For the text-containing cell, return its midpoint in (X, Y) coordinate format. 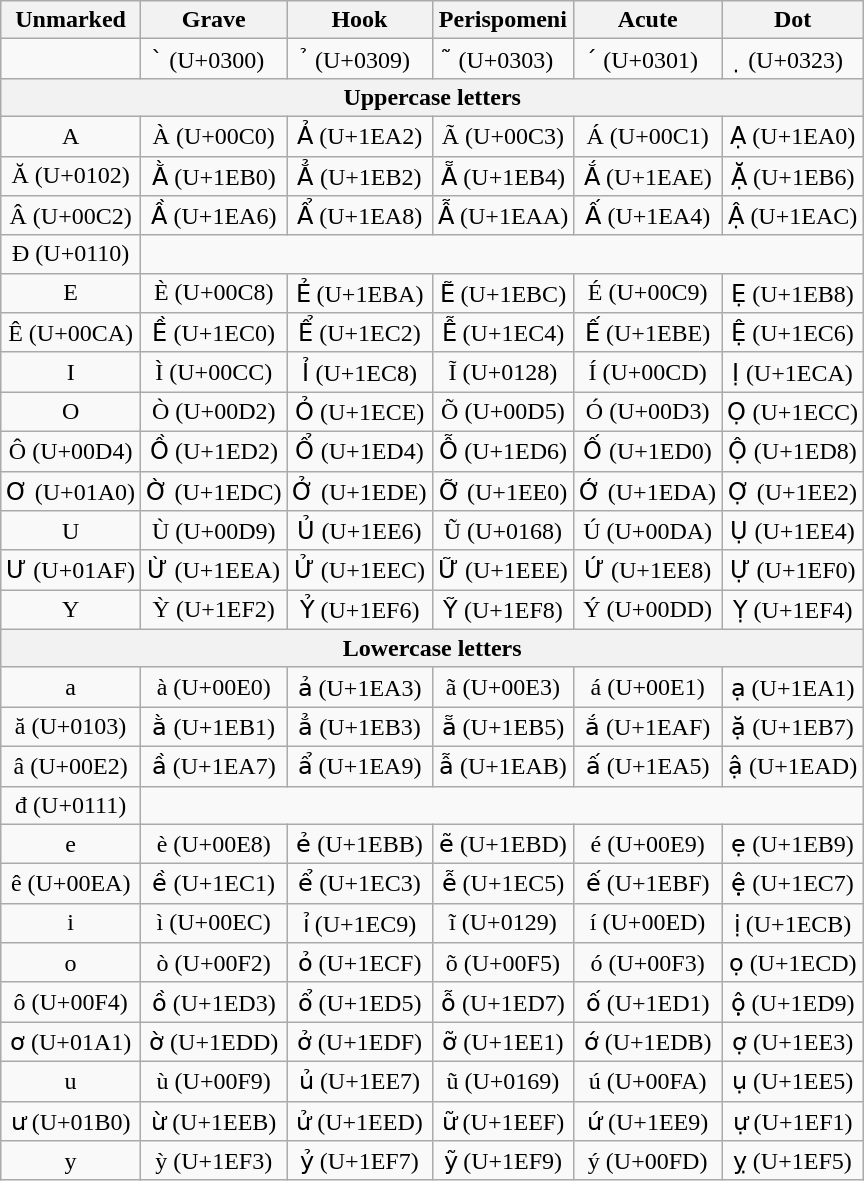
ù (U+00F9) (214, 1081)
Ệ (U+1EC6) (793, 333)
̣ (U+0323) (793, 59)
Ẫ (U+1EAA) (503, 216)
À (U+00C0) (214, 136)
ặ (U+1EB7) (793, 727)
ố (U+1ED1) (648, 1002)
ạ (U+1EA1) (793, 687)
ô (U+00F4) (71, 1002)
Ợ (U+1EE2) (793, 491)
Ầ (U+1EA6) (214, 216)
ỹ (U+1EF9) (503, 1161)
ị (U+1ECB) (793, 923)
Ụ (U+1EE4) (793, 531)
ó (U+00F3) (648, 963)
Â (U+00C2) (71, 216)
Ọ (U+1ECC) (793, 412)
ừ (U+1EEB) (214, 1121)
Ù (U+00D9) (214, 531)
í (U+00ED) (648, 923)
ẹ (U+1EB9) (793, 844)
Ỡ (U+1EE0) (503, 491)
Ỏ (U+1ECE) (360, 412)
ự (U+1EF1) (793, 1121)
ỷ (U+1EF7) (360, 1161)
ủ (U+1EE7) (360, 1081)
Ă (U+0102) (71, 176)
Ễ (U+1EC4) (503, 333)
E (71, 293)
a (71, 687)
â (U+00E2) (71, 766)
ă (U+0103) (71, 727)
Ã (U+00C3) (503, 136)
Ự (U+1EF0) (793, 570)
ẳ (U+1EB3) (360, 727)
è (U+00E8) (214, 844)
Ũ (U+0168) (503, 531)
ĩ (U+0129) (503, 923)
ờ (U+1EDD) (214, 1042)
È (U+00C8) (214, 293)
Ổ (U+1ED4) (360, 451)
ắ (U+1EAF) (648, 727)
Ờ (U+1EDC) (214, 491)
ữ (U+1EEF) (503, 1121)
Perispomeni (503, 20)
Dot (793, 20)
Grave (214, 20)
ể (U+1EC3) (360, 884)
Ằ (U+1EB0) (214, 176)
Ố (U+1ED0) (648, 451)
Y (71, 610)
e (71, 844)
u (71, 1081)
ử (U+1EED) (360, 1121)
Ỷ (U+1EF6) (360, 610)
ý (U+00FD) (648, 1161)
õ (U+00F5) (503, 963)
ỡ (U+1EE1) (503, 1042)
Đ (U+0110) (71, 254)
Í (U+00CD) (648, 372)
Ớ (U+1EDA) (648, 491)
ấ (U+1EA5) (648, 766)
Ó (U+00D3) (648, 412)
ậ (U+1EAD) (793, 766)
ằ (U+1EB1) (214, 727)
Ơ (U+01A0) (71, 491)
Ỉ (U+1EC8) (360, 372)
Ồ (U+1ED2) (214, 451)
Hook (360, 20)
Ẵ (U+1EB4) (503, 176)
ợ (U+1EE3) (793, 1042)
ệ (U+1EC7) (793, 884)
Ỵ (U+1EF4) (793, 610)
ề (U+1EC1) (214, 884)
ầ (U+1EA7) (214, 766)
Ỗ (U+1ED6) (503, 451)
U (71, 531)
Ể (U+1EC2) (360, 333)
Á (U+00C1) (648, 136)
Ỳ (U+1EF2) (214, 610)
ò (U+00F2) (214, 963)
ộ (U+1ED9) (793, 1002)
ê (U+00EA) (71, 884)
ổ (U+1ED5) (360, 1002)
ẻ (U+1EBB) (360, 844)
ớ (U+1EDB) (648, 1042)
Ế (U+1EBE) (648, 333)
Ĩ (U+0128) (503, 372)
ế (U+1EBF) (648, 884)
Ặ (U+1EB6) (793, 176)
Ị (U+1ECA) (793, 372)
Ừ (U+1EEA) (214, 570)
Ú (U+00DA) (648, 531)
đ (U+0111) (71, 805)
Ẩ (U+1EA8) (360, 216)
A (71, 136)
Ẻ (U+1EBA) (360, 293)
o (71, 963)
Ì (U+00CC) (214, 372)
Ở (U+1EDE) (360, 491)
Ẳ (U+1EB2) (360, 176)
ỗ (U+1ED7) (503, 1002)
Õ (U+00D5) (503, 412)
Ử (U+1EEC) (360, 570)
ư (U+01B0) (71, 1121)
ỏ (U+1ECF) (360, 963)
y (71, 1161)
à (U+00E0) (214, 687)
Ủ (U+1EE6) (360, 531)
Lowercase letters (432, 648)
Unmarked (71, 20)
ơ (U+01A1) (71, 1042)
ũ (U+0169) (503, 1081)
̉ (U+0309) (360, 59)
ỉ (U+1EC9) (360, 923)
ỵ (U+1EF5) (793, 1161)
ọ (U+1ECD) (793, 963)
́ (U+0301) (648, 59)
Ẽ (U+1EBC) (503, 293)
Ô (U+00D4) (71, 451)
O (71, 412)
Ậ (U+1EAC) (793, 216)
Ộ (U+1ED8) (793, 451)
Ứ (U+1EE8) (648, 570)
Acute (648, 20)
é (U+00E9) (648, 844)
Ẹ (U+1EB8) (793, 293)
ụ (U+1EE5) (793, 1081)
ồ (U+1ED3) (214, 1002)
Ề (U+1EC0) (214, 333)
ứ (U+1EE9) (648, 1121)
I (71, 372)
Ắ (U+1EAE) (648, 176)
ẩ (U+1EA9) (360, 766)
Ấ (U+1EA4) (648, 216)
ẫ (U+1EAB) (503, 766)
ở (U+1EDF) (360, 1042)
ẽ (U+1EBD) (503, 844)
̀ (U+0300) (214, 59)
á (U+00E1) (648, 687)
Ò (U+00D2) (214, 412)
Ạ (U+1EA0) (793, 136)
ẵ (U+1EB5) (503, 727)
Ý (U+00DD) (648, 610)
Ữ (U+1EEE) (503, 570)
i (71, 923)
É (U+00C9) (648, 293)
ú (U+00FA) (648, 1081)
Ư (U+01AF) (71, 570)
Ả (U+1EA2) (360, 136)
Ê (U+00CA) (71, 333)
ễ (U+1EC5) (503, 884)
ỳ (U+1EF3) (214, 1161)
̃ (U+0303) (503, 59)
ã (U+00E3) (503, 687)
ả (U+1EA3) (360, 687)
Ỹ (U+1EF8) (503, 610)
Uppercase letters (432, 97)
ì (U+00EC) (214, 923)
